Provide the (x, y) coordinate of the cell's center where the given text is located.  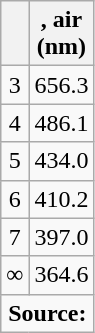
364.6 (62, 275)
656.3 (62, 85)
5 (15, 161)
6 (15, 199)
486.1 (62, 123)
410.2 (62, 199)
Source: (48, 313)
, air(nm) (62, 34)
3 (15, 85)
434.0 (62, 161)
397.0 (62, 237)
4 (15, 123)
∞ (15, 275)
7 (15, 237)
